Return the [x, y] coordinate for the center point of the cell that contains the specified text.  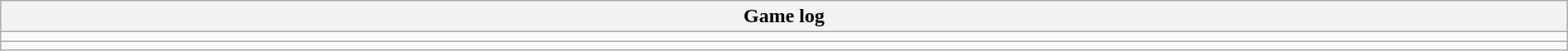
Game log [784, 16]
